Search for the cell housing the specified text and yield its [X, Y] center coordinate. 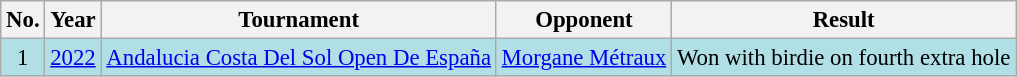
Won with birdie on fourth extra hole [844, 58]
Tournament [298, 20]
Andalucia Costa Del Sol Open De España [298, 58]
2022 [73, 58]
Year [73, 20]
No. [23, 20]
Result [844, 20]
1 [23, 58]
Opponent [584, 20]
Morgane Métraux [584, 58]
